From the cell containing the given text, extract its center point as [x, y] coordinate. 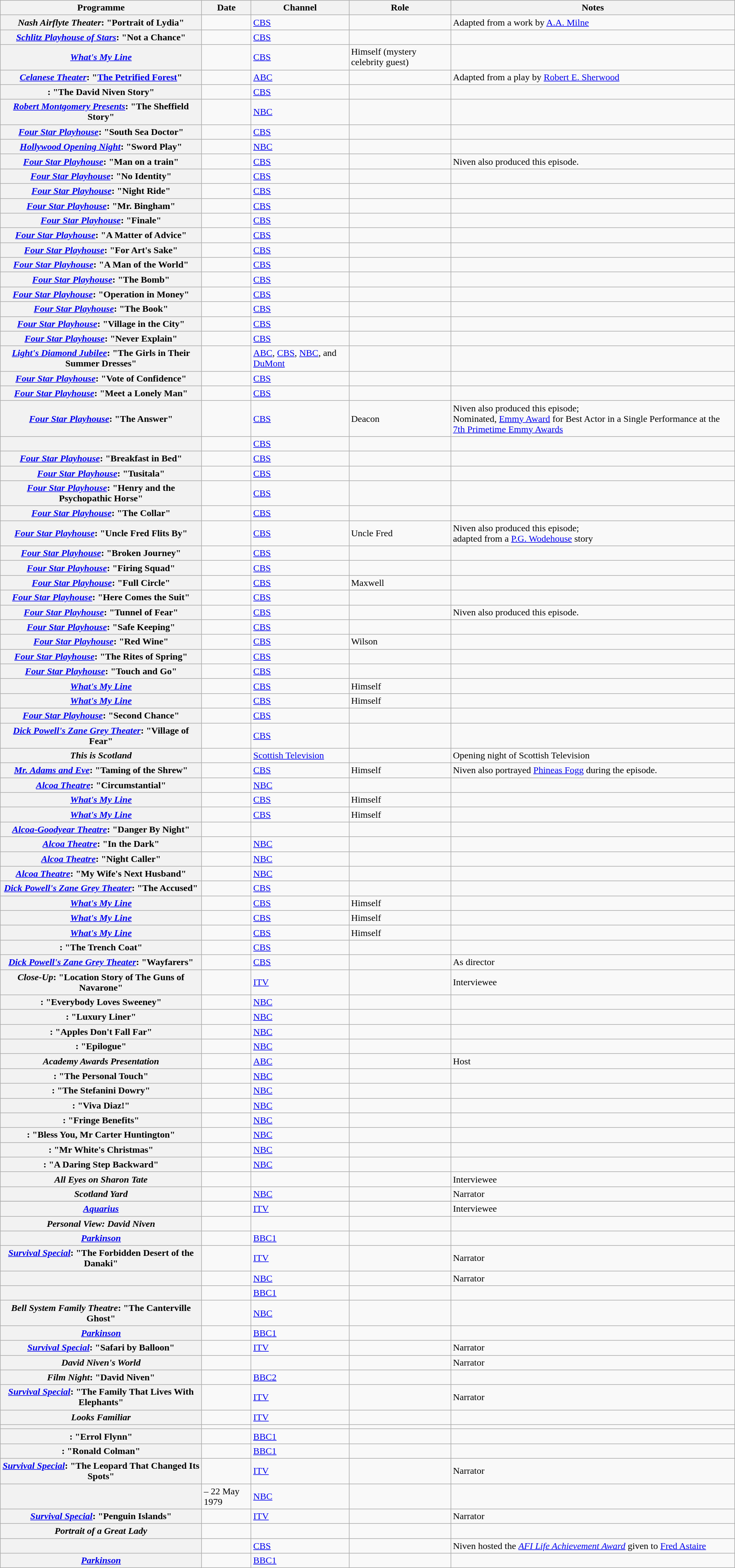
Four Star Playhouse: "No Identity" [101, 176]
Four Star Playhouse: "Broken Journey" [101, 553]
: "Bless You, Mr Carter Huntington" [101, 1135]
: "The Stefanini Dowry" [101, 1091]
Four Star Playhouse: "Vote of Confidence" [101, 378]
Four Star Playhouse: "Meet a Lonely Man" [101, 393]
Schlitz Playhouse of Stars: "Not a Chance" [101, 37]
Survival Special: "Safari by Balloon" [101, 1348]
Wilson [400, 642]
Four Star Playhouse: "Village in the City" [101, 324]
: "Errol Flynn" [101, 1436]
Four Star Playhouse: "A Man of the World" [101, 265]
Four Star Playhouse: "Man on a train" [101, 161]
Adapted from a play by Robert E. Sherwood [593, 77]
: "The Personal Touch" [101, 1076]
: "Ronald Colman" [101, 1451]
Alcoa-Goodyear Theatre: "Danger By Night" [101, 829]
Personal View: David Niven [101, 1223]
Survival Special: "The Family That Lives With Elephants" [101, 1397]
Four Star Playhouse: "A Matter of Advice" [101, 235]
Channel [300, 8]
Role [400, 8]
Celanese Theater: "The Petrified Forest" [101, 77]
Four Star Playhouse: "South Sea Doctor" [101, 132]
Looks Familiar [101, 1417]
As director [593, 962]
Dick Powell's Zane Grey Theater: "The Accused" [101, 888]
All Eyes on Sharon Tate [101, 1179]
Four Star Playhouse: "Safe Keeping" [101, 627]
Four Star Playhouse: "Never Explain" [101, 338]
Four Star Playhouse: "Tusitala" [101, 473]
Himself (mystery celebrity guest) [400, 57]
Notes [593, 8]
: "Everybody Loves Sweeney" [101, 1002]
Alcoa Theatre: "In the Dark" [101, 844]
Hollywood Opening Night: "Sword Play" [101, 147]
Four Star Playhouse: "Tunnel of Fear" [101, 612]
Robert Montgomery Presents: "The Sheffield Story" [101, 112]
Mr. Adams and Eve: "Taming of the Shrew" [101, 770]
: "Viva Diaz!" [101, 1105]
Four Star Playhouse: "Uncle Fred Flits By" [101, 534]
Film Night: "David Niven" [101, 1377]
Survival Special: "The Forbidden Desert of the Danaki" [101, 1259]
Light's Diamond Jubilee: "The Girls in Their Summer Dresses" [101, 358]
Four Star Playhouse: "Here Comes the Suit" [101, 597]
BBC2 [300, 1377]
Alcoa Theatre: "Night Caller" [101, 859]
Niven also produced this episode;adapted from a P.G. Wodehouse story [593, 534]
– 22 May 1979 [226, 1496]
Opening night of Scottish Television [593, 756]
Date [226, 8]
: "The David Niven Story" [101, 92]
Maxwell [400, 583]
Uncle Fred [400, 534]
: "Apples Don't Fall Far" [101, 1032]
ABC, CBS, NBC, and DuMont [300, 358]
Alcoa Theatre: "My Wife's Next Husband" [101, 874]
Four Star Playhouse: "Firing Squad" [101, 568]
: "A Daring Step Backward" [101, 1164]
Four Star Playhouse: "Touch and Go" [101, 671]
Four Star Playhouse: "The Answer" [101, 418]
Four Star Playhouse: "Henry and the Psychopathic Horse" [101, 493]
Host [593, 1061]
Dick Powell's Zane Grey Theater: "Village of Fear" [101, 735]
: "Luxury Liner" [101, 1017]
Niven hosted the AFI Life Achievement Award given to Fred Astaire [593, 1546]
Survival Special: "The Leopard That Changed Its Spots" [101, 1471]
Four Star Playhouse: "Full Circle" [101, 583]
Deacon [400, 418]
Niven also produced this episode;Nominated, Emmy Award for Best Actor in a Single Performance at the 7th Primetime Emmy Awards [593, 418]
This is Scotland [101, 756]
Niven also portrayed Phineas Fogg during the episode. [593, 770]
Adapted from a work by A.A. Milne [593, 22]
: "The Trench Coat" [101, 947]
Four Star Playhouse: "Red Wine" [101, 642]
Four Star Playhouse: "Night Ride" [101, 191]
Survival Special: "Penguin Islands" [101, 1516]
: "Epilogue" [101, 1046]
: "Fringe Benefits" [101, 1120]
Close-Up: "Location Story of The Guns of Navarone" [101, 982]
Four Star Playhouse: "The Rites of Spring" [101, 656]
Four Star Playhouse: "Finale" [101, 221]
Four Star Playhouse: "For Art's Sake" [101, 250]
Four Star Playhouse: "Second Chance" [101, 715]
Portrait of a Great Lady [101, 1531]
Dick Powell's Zane Grey Theater: "Wayfarers" [101, 962]
Four Star Playhouse: "Breakfast in Bed" [101, 458]
Nash Airflyte Theater: "Portrait of Lydia" [101, 22]
Academy Awards Presentation [101, 1061]
Scotland Yard [101, 1194]
Four Star Playhouse: "Mr. Bingham" [101, 206]
Bell System Family Theatre: "The Canterville Ghost" [101, 1313]
Alcoa Theatre: "Circumstantial" [101, 785]
Four Star Playhouse: "The Collar" [101, 513]
Four Star Playhouse: "The Bomb" [101, 280]
Scottish Television [300, 756]
Four Star Playhouse: "The Book" [101, 309]
Four Star Playhouse: "Operation in Money" [101, 294]
Aquarius [101, 1209]
Programme [101, 8]
David Niven's World [101, 1363]
: "Mr White's Christmas" [101, 1150]
